Capture the cell that displays the provided text and extract its (X, Y) central coordinate. 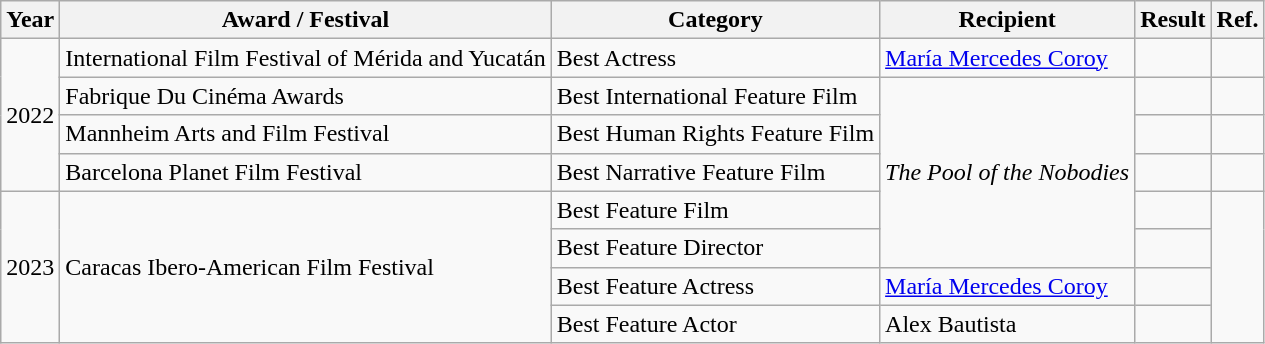
The Pool of the Nobodies (1008, 172)
Result (1173, 20)
Alex Bautista (1008, 324)
Category (715, 20)
Barcelona Planet Film Festival (306, 172)
2022 (30, 115)
Best Feature Film (715, 210)
Ref. (1238, 20)
Best Feature Director (715, 248)
Best Actress (715, 58)
Best International Feature Film (715, 96)
2023 (30, 267)
Best Feature Actor (715, 324)
Year (30, 20)
Fabrique Du Cinéma Awards (306, 96)
Award / Festival (306, 20)
Caracas Ibero-American Film Festival (306, 267)
Best Narrative Feature Film (715, 172)
Best Human Rights Feature Film (715, 134)
International Film Festival of Mérida and Yucatán (306, 58)
Mannheim Arts and Film Festival (306, 134)
Best Feature Actress (715, 286)
Recipient (1008, 20)
